Locate the cell with the specified text and output its (x, y) center coordinate. 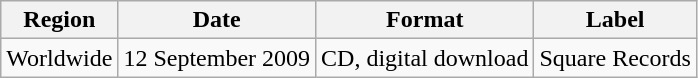
Square Records (615, 58)
Worldwide (60, 58)
Region (60, 20)
Date (217, 20)
CD, digital download (425, 58)
Format (425, 20)
12 September 2009 (217, 58)
Label (615, 20)
